Detect which cell encompasses the target text, then output its (X, Y) center coordinate. 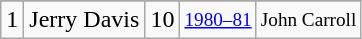
1 (12, 20)
John Carroll (308, 20)
Jerry Davis (84, 20)
10 (162, 20)
1980–81 (218, 20)
